Output the (x, y) coordinate of the center of the cell containing the given text.  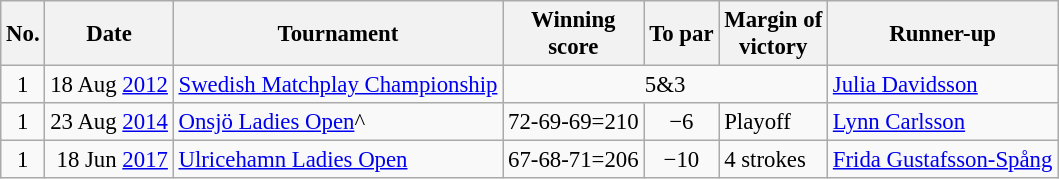
67-68-71=206 (574, 160)
To par (682, 34)
18 Aug 2012 (109, 85)
5&3 (666, 85)
Runner-up (943, 34)
Playoff (774, 122)
72-69-69=210 (574, 122)
Winningscore (574, 34)
Date (109, 34)
18 Jun 2017 (109, 160)
Frida Gustafsson-Spång (943, 160)
Swedish Matchplay Championship (338, 85)
No. (23, 34)
Tournament (338, 34)
−10 (682, 160)
−6 (682, 122)
Julia Davidsson (943, 85)
23 Aug 2014 (109, 122)
Onsjö Ladies Open^ (338, 122)
Lynn Carlsson (943, 122)
Ulricehamn Ladies Open (338, 160)
Margin ofvictory (774, 34)
4 strokes (774, 160)
